Provide the [X, Y] coordinate of the cell's center where the given text is located.  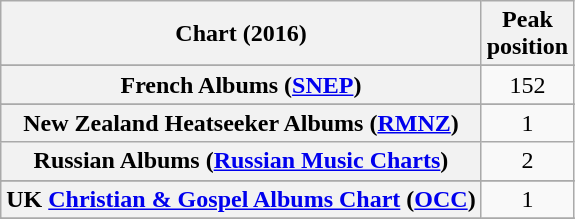
152 [527, 85]
Peak position [527, 34]
Russian Albums (Russian Music Charts) [241, 161]
French Albums (SNEP) [241, 85]
New Zealand Heatseeker Albums (RMNZ) [241, 123]
Chart (2016) [241, 34]
2 [527, 161]
UK Christian & Gospel Albums Chart (OCC) [241, 199]
